Find where the given text appears and provide that cell's center as (X, Y) coordinate. 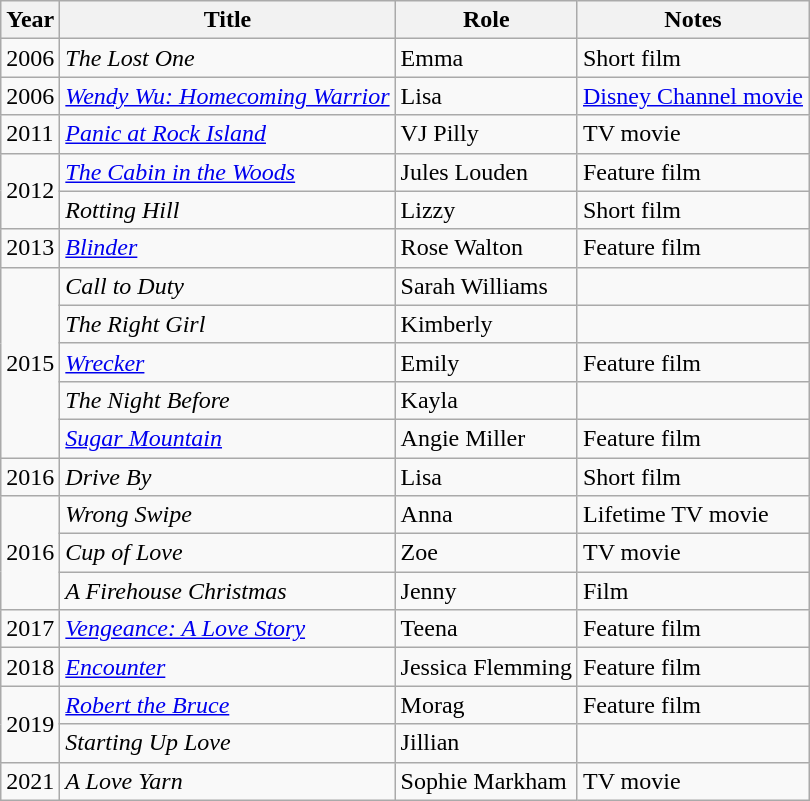
Morag (486, 705)
Kayla (486, 400)
2019 (30, 724)
Notes (692, 20)
2011 (30, 134)
The Night Before (228, 400)
Sugar Mountain (228, 438)
Encounter (228, 667)
Title (228, 20)
Jules Louden (486, 172)
Vengeance: A Love Story (228, 629)
Lifetime TV movie (692, 515)
Sophie Markham (486, 781)
Blinder (228, 248)
2021 (30, 781)
Role (486, 20)
Cup of Love (228, 553)
Kimberly (486, 324)
Rose Walton (486, 248)
Sarah Williams (486, 286)
Anna (486, 515)
Jessica Flemming (486, 667)
A Firehouse Christmas (228, 591)
The Cabin in the Woods (228, 172)
Wrong Swipe (228, 515)
Call to Duty (228, 286)
The Lost One (228, 58)
A Love Yarn (228, 781)
Robert the Bruce (228, 705)
Starting Up Love (228, 743)
Wendy Wu: Homecoming Warrior (228, 96)
Lizzy (486, 210)
Jillian (486, 743)
Teena (486, 629)
2017 (30, 629)
Drive By (228, 477)
2015 (30, 362)
Year (30, 20)
Emma (486, 58)
2018 (30, 667)
Emily (486, 362)
2013 (30, 248)
Panic at Rock Island (228, 134)
Disney Channel movie (692, 96)
Jenny (486, 591)
Zoe (486, 553)
Angie Miller (486, 438)
Wrecker (228, 362)
Film (692, 591)
Rotting Hill (228, 210)
2012 (30, 191)
VJ Pilly (486, 134)
The Right Girl (228, 324)
